Return (X, Y) of the center of cell containing provided text 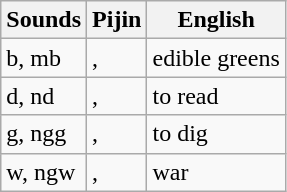
edible greens (216, 58)
war (216, 172)
b, mb (44, 58)
g, ngg (44, 134)
d, nd (44, 96)
to dig (216, 134)
Sounds (44, 20)
Pijin (117, 20)
to read (216, 96)
w, ngw (44, 172)
English (216, 20)
